Detect which cell encompasses the target text, then output its [x, y] center coordinate. 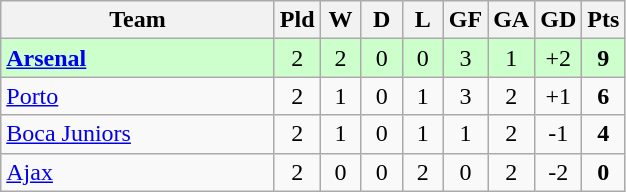
Pld [297, 20]
-1 [558, 134]
6 [604, 96]
+1 [558, 96]
W [340, 20]
+2 [558, 58]
Pts [604, 20]
D [382, 20]
9 [604, 58]
GF [465, 20]
4 [604, 134]
Boca Juniors [138, 134]
GD [558, 20]
Arsenal [138, 58]
L [422, 20]
Team [138, 20]
-2 [558, 172]
Ajax [138, 172]
Porto [138, 96]
GA [512, 20]
